Search for the cell housing the specified text and yield its [X, Y] center coordinate. 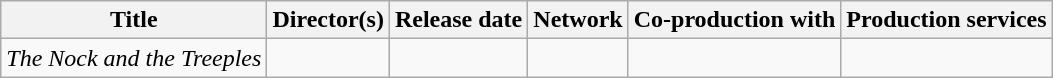
Director(s) [328, 20]
Title [134, 20]
The Nock and the Treeples [134, 58]
Release date [458, 20]
Co-production with [734, 20]
Production services [946, 20]
Network [578, 20]
